From the cell containing the given text, extract its center point as [X, Y] coordinate. 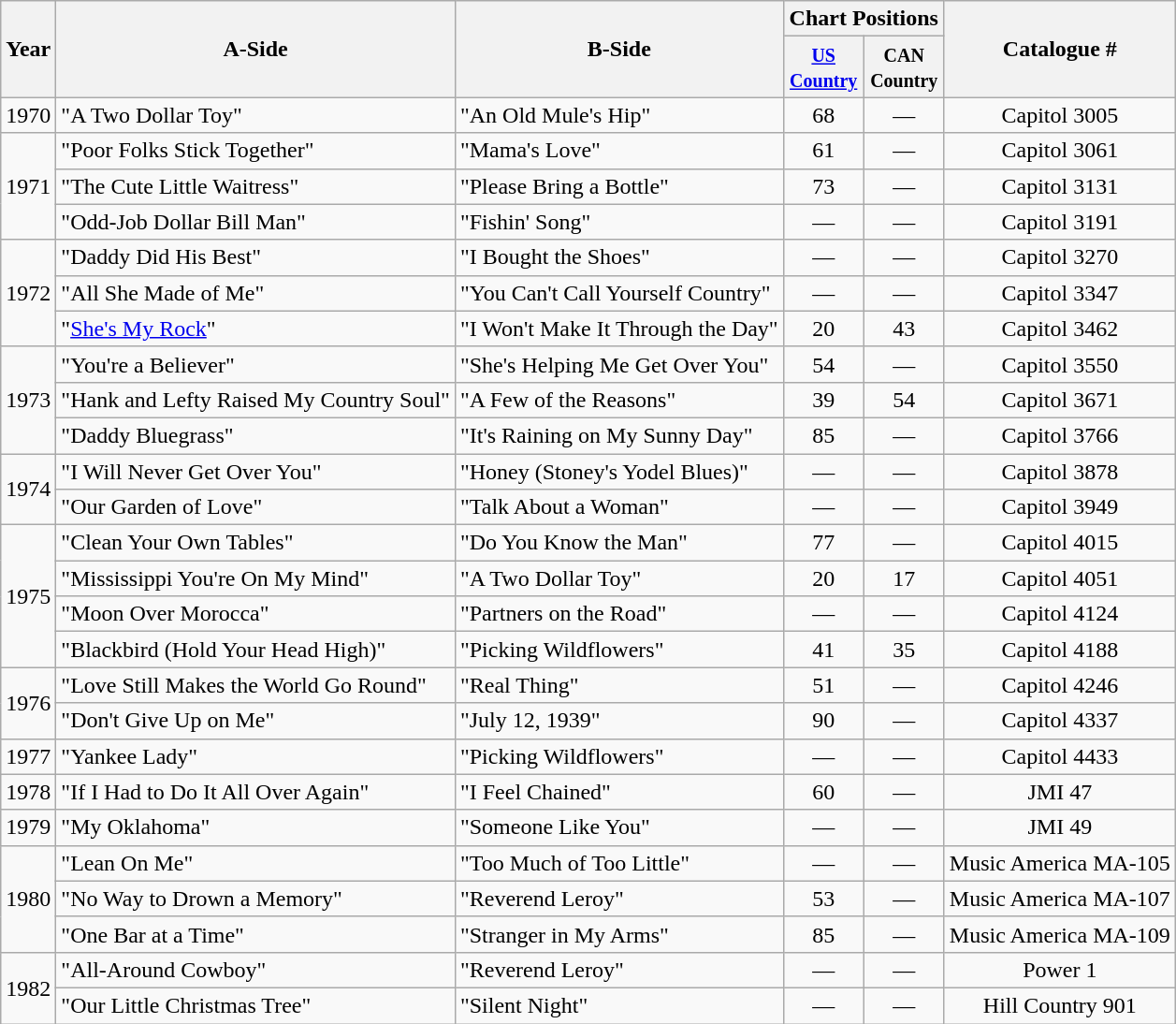
68 [823, 115]
Power 1 [1059, 970]
"I Won't Make It Through the Day" [619, 329]
Capitol 4188 [1059, 650]
1976 [28, 703]
"Lean On Me" [256, 863]
17 [904, 578]
60 [823, 792]
1971 [28, 186]
1977 [28, 756]
35 [904, 650]
"Stranger in My Arms" [619, 934]
"One Bar at a Time" [256, 934]
"Blackbird (Hold Your Head High)" [256, 650]
Capitol 3131 [1059, 186]
"I Will Never Get Over You" [256, 471]
43 [904, 329]
JMI 49 [1059, 827]
Capitol 4051 [1059, 578]
41 [823, 650]
Capitol 3270 [1059, 257]
"Our Little Christmas Tree" [256, 1005]
"Silent Night" [619, 1005]
Capitol 3347 [1059, 293]
"Mama's Love" [619, 151]
77 [823, 543]
"It's Raining on My Sunny Day" [619, 435]
"Daddy Bluegrass" [256, 435]
"My Oklahoma" [256, 827]
1979 [28, 827]
"I Bought the Shoes" [619, 257]
"Moon Over Morocca" [256, 614]
B-Side [619, 49]
"Don't Give Up on Me" [256, 721]
Hill Country 901 [1059, 1005]
"An Old Mule's Hip" [619, 115]
Capitol 3191 [1059, 222]
"She's My Rock" [256, 329]
A-Side [256, 49]
Music America MA-105 [1059, 863]
90 [823, 721]
Year [28, 49]
"Mississippi You're On My Mind" [256, 578]
Capitol 3949 [1059, 507]
"Our Garden of Love" [256, 507]
"Do You Know the Man" [619, 543]
"No Way to Drown a Memory" [256, 899]
"All-Around Cowboy" [256, 970]
"Someone Like You" [619, 827]
"She's Helping Me Get Over You" [619, 364]
Capitol 3061 [1059, 151]
Capitol 3671 [1059, 400]
Catalogue # [1059, 49]
61 [823, 151]
"Odd-Job Dollar Bill Man" [256, 222]
Capitol 4124 [1059, 614]
CAN Country [904, 67]
"Fishin' Song" [619, 222]
Capitol 3878 [1059, 471]
1975 [28, 596]
US Country [823, 67]
"Partners on the Road" [619, 614]
"Please Bring a Bottle" [619, 186]
"Daddy Did His Best" [256, 257]
"The Cute Little Waitress" [256, 186]
"Hank and Lefty Raised My Country Soul" [256, 400]
1972 [28, 293]
"All She Made of Me" [256, 293]
Capitol 4015 [1059, 543]
Music America MA-107 [1059, 899]
"You're a Believer" [256, 364]
"July 12, 1939" [619, 721]
"Real Thing" [619, 685]
1978 [28, 792]
"Clean Your Own Tables" [256, 543]
Capitol 3462 [1059, 329]
JMI 47 [1059, 792]
51 [823, 685]
73 [823, 186]
"I Feel Chained" [619, 792]
53 [823, 899]
"Honey (Stoney's Yodel Blues)" [619, 471]
1970 [28, 115]
"You Can't Call Yourself Country" [619, 293]
"Yankee Lady" [256, 756]
Capitol 3005 [1059, 115]
Music America MA-109 [1059, 934]
"If I Had to Do It All Over Again" [256, 792]
Capitol 4337 [1059, 721]
1973 [28, 400]
Capitol 4246 [1059, 685]
1982 [28, 987]
"Too Much of Too Little" [619, 863]
"Talk About a Woman" [619, 507]
Capitol 3550 [1059, 364]
"Love Still Makes the World Go Round" [256, 685]
1980 [28, 899]
39 [823, 400]
"Poor Folks Stick Together" [256, 151]
Capitol 3766 [1059, 435]
Capitol 4433 [1059, 756]
1974 [28, 489]
Chart Positions [864, 19]
"A Few of the Reasons" [619, 400]
